Find where the given text appears and provide that cell's center as [X, Y] coordinate. 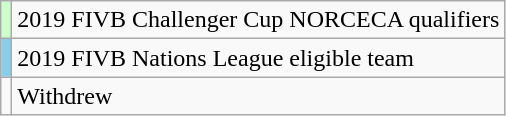
2019 FIVB Nations League eligible team [258, 58]
Withdrew [258, 96]
2019 FIVB Challenger Cup NORCECA qualifiers [258, 20]
